From the cell containing the given text, extract its center point as (X, Y) coordinate. 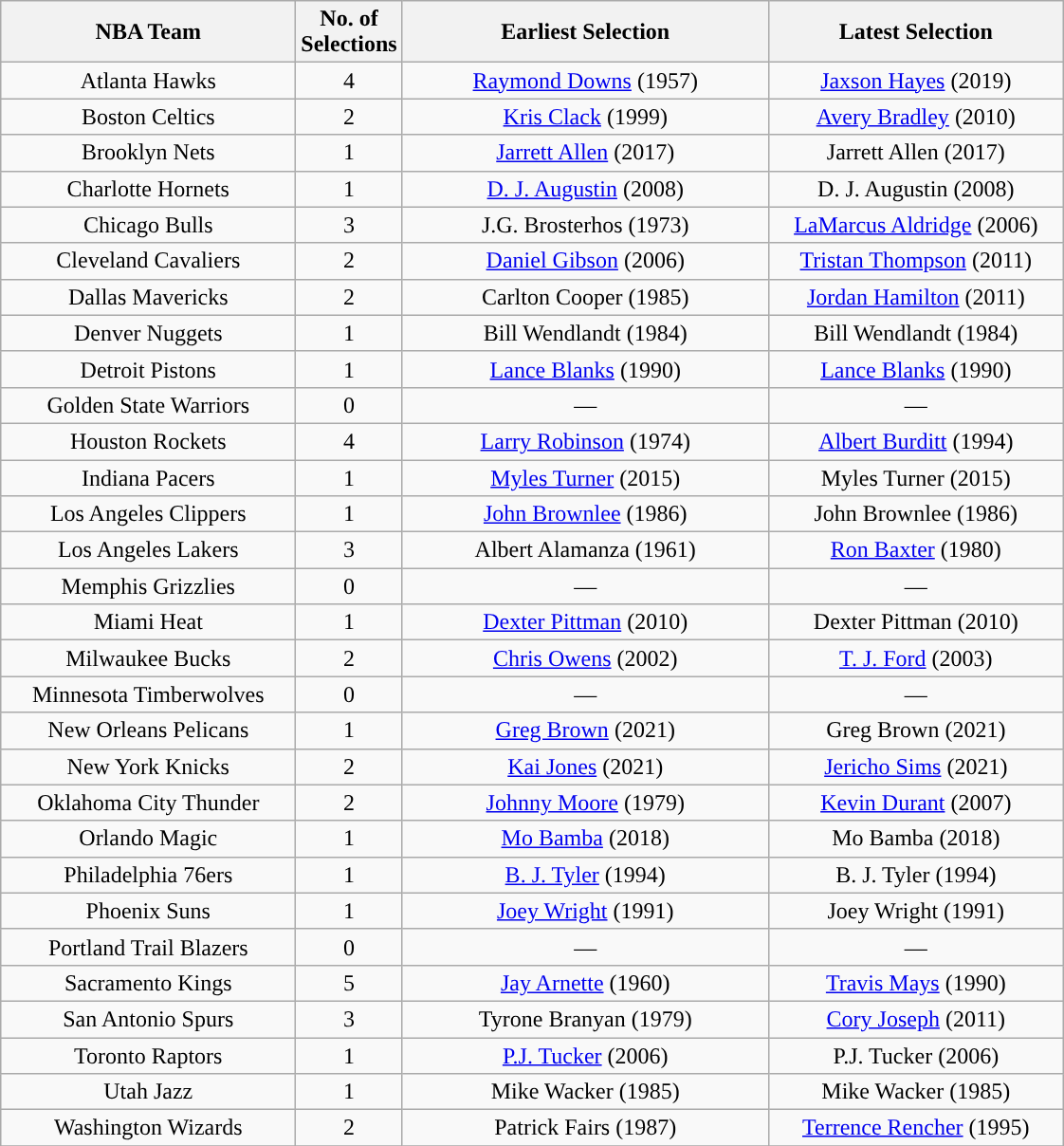
Cory Joseph (2011) (916, 1019)
Detroit Pistons (148, 369)
Kevin Durant (2007) (916, 803)
Raymond Downs (1957) (585, 81)
Patrick Fairs (1987) (585, 1128)
Kris Clack (1999) (585, 117)
Utah Jazz (148, 1092)
Los Angeles Clippers (148, 514)
Indiana Pacers (148, 477)
Minnesota Timberwolves (148, 694)
Carlton Cooper (1985) (585, 297)
Jay Arnette (1960) (585, 983)
Jericho Sims (2021) (916, 767)
Oklahoma City Thunder (148, 803)
Orlando Magic (148, 839)
Tyrone Branyan (1979) (585, 1019)
Atlanta Hawks (148, 81)
Miami Heat (148, 622)
Johnny Moore (1979) (585, 803)
Chris Owens (2002) (585, 658)
Albert Burditt (1994) (916, 441)
Portland Trail Blazers (148, 947)
No. of Selections (349, 32)
Ron Baxter (1980) (916, 550)
Denver Nuggets (148, 333)
Houston Rockets (148, 441)
New Orleans Pelicans (148, 730)
Phoenix Suns (148, 911)
Washington Wizards (148, 1128)
Daniel Gibson (2006) (585, 261)
Larry Robinson (1974) (585, 441)
Brooklyn Nets (148, 153)
Tristan Thompson (2011) (916, 261)
Milwaukee Bucks (148, 658)
Memphis Grizzlies (148, 586)
Jordan Hamilton (2011) (916, 297)
Golden State Warriors (148, 405)
Earliest Selection (585, 32)
T. J. Ford (2003) (916, 658)
NBA Team (148, 32)
San Antonio Spurs (148, 1019)
Kai Jones (2021) (585, 767)
LaMarcus Aldridge (2006) (916, 225)
J.G. Brosterhos (1973) (585, 225)
Chicago Bulls (148, 225)
New York Knicks (148, 767)
Avery Bradley (2010) (916, 117)
Cleveland Cavaliers (148, 261)
Jaxson Hayes (2019) (916, 81)
Los Angeles Lakers (148, 550)
Latest Selection (916, 32)
Toronto Raptors (148, 1056)
Sacramento Kings (148, 983)
Terrence Rencher (1995) (916, 1128)
Dallas Mavericks (148, 297)
Charlotte Hornets (148, 189)
Travis Mays (1990) (916, 983)
Boston Celtics (148, 117)
Albert Alamanza (1961) (585, 550)
5 (349, 983)
Philadelphia 76ers (148, 875)
